Output the (x, y) coordinate of the center of the cell containing the given text.  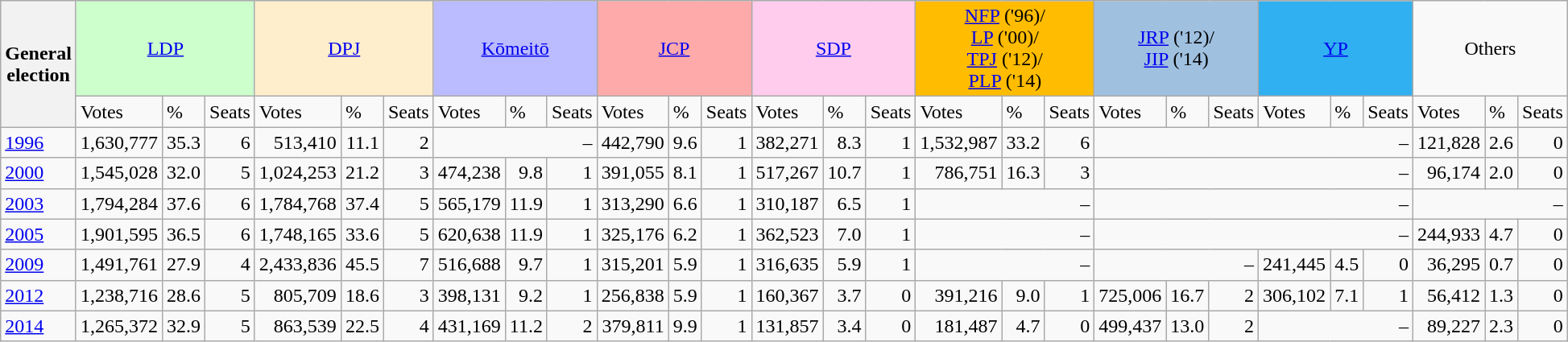
2000 (39, 173)
33.6 (362, 234)
181,487 (958, 326)
7 (408, 265)
0.7 (1501, 265)
8.3 (844, 142)
2,433,836 (298, 265)
6.6 (685, 204)
4.5 (1347, 265)
241,445 (1295, 265)
379,811 (633, 326)
18.6 (362, 295)
1,238,716 (119, 295)
442,790 (633, 142)
45.5 (362, 265)
1,545,028 (119, 173)
General election (39, 64)
863,539 (298, 326)
1,784,768 (298, 204)
96,174 (1448, 173)
9.8 (526, 173)
16.3 (1023, 173)
6.5 (844, 204)
36.5 (184, 234)
3.4 (844, 326)
2009 (39, 265)
1,265,372 (119, 326)
1,532,987 (958, 142)
1,748,165 (298, 234)
1996 (39, 142)
313,290 (633, 204)
11.2 (526, 326)
725,006 (1131, 295)
7.1 (1347, 295)
513,410 (298, 142)
3.7 (844, 295)
SDP (834, 48)
391,055 (633, 173)
37.4 (362, 204)
JRP ('12)/JIP ('14) (1177, 48)
DPJ (344, 48)
11.1 (362, 142)
21.2 (362, 173)
37.6 (184, 204)
2.0 (1501, 173)
Others (1490, 48)
10.7 (844, 173)
2012 (39, 295)
2.6 (1501, 142)
310,187 (788, 204)
362,523 (788, 234)
LDP (165, 48)
28.6 (184, 295)
9.7 (526, 265)
160,367 (788, 295)
1,630,777 (119, 142)
565,179 (469, 204)
NFP ('96)/LP ('00)/TPJ ('12)/PLP ('14) (1005, 48)
13.0 (1187, 326)
9.2 (526, 295)
27.9 (184, 265)
32.0 (184, 173)
32.9 (184, 326)
244,933 (1448, 234)
JCP (674, 48)
325,176 (633, 234)
22.5 (362, 326)
805,709 (298, 295)
315,201 (633, 265)
9.9 (685, 326)
316,635 (788, 265)
256,838 (633, 295)
499,437 (1131, 326)
89,227 (1448, 326)
8.1 (685, 173)
35.3 (184, 142)
391,216 (958, 295)
474,238 (469, 173)
2005 (39, 234)
121,828 (1448, 142)
16.7 (1187, 295)
9.6 (685, 142)
382,271 (788, 142)
1,024,253 (298, 173)
306,102 (1295, 295)
2014 (39, 326)
Kōmeitō (515, 48)
1,794,284 (119, 204)
131,857 (788, 326)
6.2 (685, 234)
786,751 (958, 173)
36,295 (1448, 265)
56,412 (1448, 295)
431,169 (469, 326)
1,491,761 (119, 265)
516,688 (469, 265)
YP (1336, 48)
517,267 (788, 173)
1,901,595 (119, 234)
9.0 (1023, 295)
2.3 (1501, 326)
398,131 (469, 295)
620,638 (469, 234)
33.2 (1023, 142)
1.3 (1501, 295)
2003 (39, 204)
7.0 (844, 234)
